Output the (X, Y) coordinate of the center of the cell containing the given text.  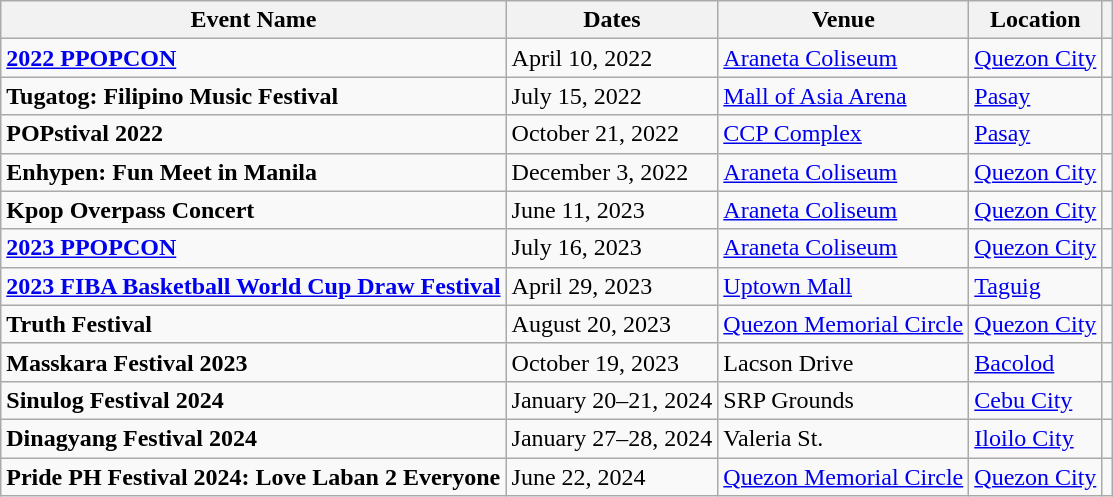
July 15, 2022 (612, 96)
Location (1036, 20)
Tugatog: Filipino Music Festival (254, 96)
2022 PPOPCON (254, 58)
June 22, 2024 (612, 477)
Dinagyang Festival 2024 (254, 438)
Venue (844, 20)
December 3, 2022 (612, 172)
POPstival 2022 (254, 134)
January 20–21, 2024 (612, 400)
Mall of Asia Arena (844, 96)
July 16, 2023 (612, 248)
SRP Grounds (844, 400)
October 21, 2022 (612, 134)
Iloilo City (1036, 438)
CCP Complex (844, 134)
Bacolod (1036, 362)
Dates (612, 20)
2023 PPOPCON (254, 248)
August 20, 2023 (612, 324)
Enhypen: Fun Meet in Manila (254, 172)
Truth Festival (254, 324)
October 19, 2023 (612, 362)
January 27–28, 2024 (612, 438)
Sinulog Festival 2024 (254, 400)
Valeria St. (844, 438)
June 11, 2023 (612, 210)
Lacson Drive (844, 362)
Cebu City (1036, 400)
Masskara Festival 2023 (254, 362)
April 29, 2023 (612, 286)
Event Name (254, 20)
Pride PH Festival 2024: Love Laban 2 Everyone (254, 477)
Taguig (1036, 286)
2023 FIBA Basketball World Cup Draw Festival (254, 286)
Kpop Overpass Concert (254, 210)
Uptown Mall (844, 286)
April 10, 2022 (612, 58)
